Find where the given text appears and provide that cell's center as (X, Y) coordinate. 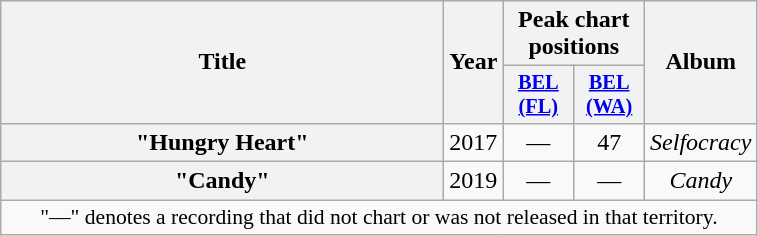
"—" denotes a recording that did not chart or was not released in that territory. (379, 218)
47 (610, 142)
"Candy" (222, 181)
Candy (701, 181)
Peak chart positions (574, 34)
BEL(WA) (610, 95)
"Hungry Heart" (222, 142)
Year (474, 62)
2017 (474, 142)
Title (222, 62)
BEL(FL) (538, 95)
Album (701, 62)
Selfocracy (701, 142)
2019 (474, 181)
